Output the [X, Y] coordinate of the center of the cell containing the given text.  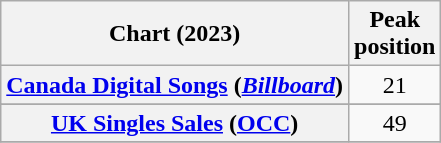
UK Singles Sales (OCC) [175, 123]
49 [395, 123]
Peakposition [395, 34]
Canada Digital Songs (Billboard) [175, 85]
21 [395, 85]
Chart (2023) [175, 34]
